Extract the (x, y) coordinate from the center of the cell holding the provided text.  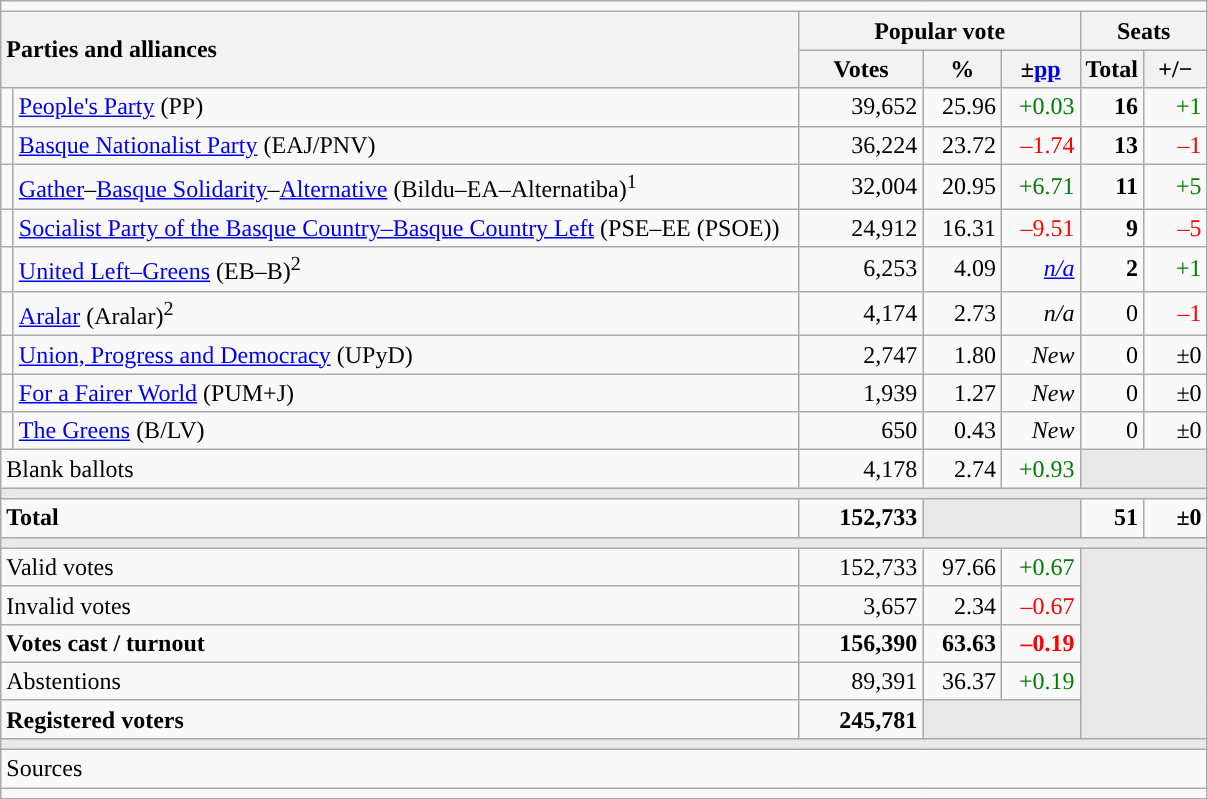
Basque Nationalist Party (EAJ/PNV) (406, 145)
Votes cast / turnout (400, 643)
23.72 (962, 145)
1.27 (962, 393)
156,390 (861, 643)
51 (1112, 518)
36,224 (861, 145)
2.73 (962, 314)
16.31 (962, 228)
9 (1112, 228)
Invalid votes (400, 605)
4,178 (861, 469)
Blank ballots (400, 469)
+5 (1176, 186)
245,781 (861, 719)
36.37 (962, 681)
20.95 (962, 186)
Sources (604, 769)
2 (1112, 270)
32,004 (861, 186)
United Left–Greens (EB–B)2 (406, 270)
Socialist Party of the Basque Country–Basque Country Left (PSE–EE (PSOE)) (406, 228)
+6.71 (1040, 186)
–0.19 (1040, 643)
13 (1112, 145)
97.66 (962, 567)
Gather–Basque Solidarity–Alternative (Bildu–EA–Alternatiba)1 (406, 186)
89,391 (861, 681)
For a Fairer World (PUM+J) (406, 393)
Seats (1144, 31)
1,939 (861, 393)
25.96 (962, 107)
Parties and alliances (400, 50)
Votes (861, 69)
650 (861, 431)
–5 (1176, 228)
Popular vote (940, 31)
Union, Progress and Democracy (UPyD) (406, 355)
–0.67 (1040, 605)
2,747 (861, 355)
1.80 (962, 355)
% (962, 69)
±pp (1040, 69)
Valid votes (400, 567)
+0.03 (1040, 107)
2.74 (962, 469)
4,174 (861, 314)
24,912 (861, 228)
The Greens (B/LV) (406, 431)
39,652 (861, 107)
Registered voters (400, 719)
+/− (1176, 69)
4.09 (962, 270)
People's Party (PP) (406, 107)
2.34 (962, 605)
6,253 (861, 270)
0.43 (962, 431)
16 (1112, 107)
+0.19 (1040, 681)
Aralar (Aralar)2 (406, 314)
3,657 (861, 605)
63.63 (962, 643)
+0.93 (1040, 469)
Abstentions (400, 681)
–1.74 (1040, 145)
–9.51 (1040, 228)
11 (1112, 186)
+0.67 (1040, 567)
